Return the [X, Y] coordinate for the center point of the cell that contains the specified text.  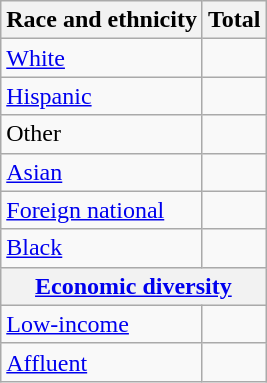
Foreign national [102, 210]
White [102, 58]
Economic diversity [134, 286]
Asian [102, 172]
Low-income [102, 324]
Other [102, 134]
Total [234, 20]
Hispanic [102, 96]
Race and ethnicity [102, 20]
Black [102, 248]
Affluent [102, 362]
